Return (X, Y) of the center of cell containing provided text 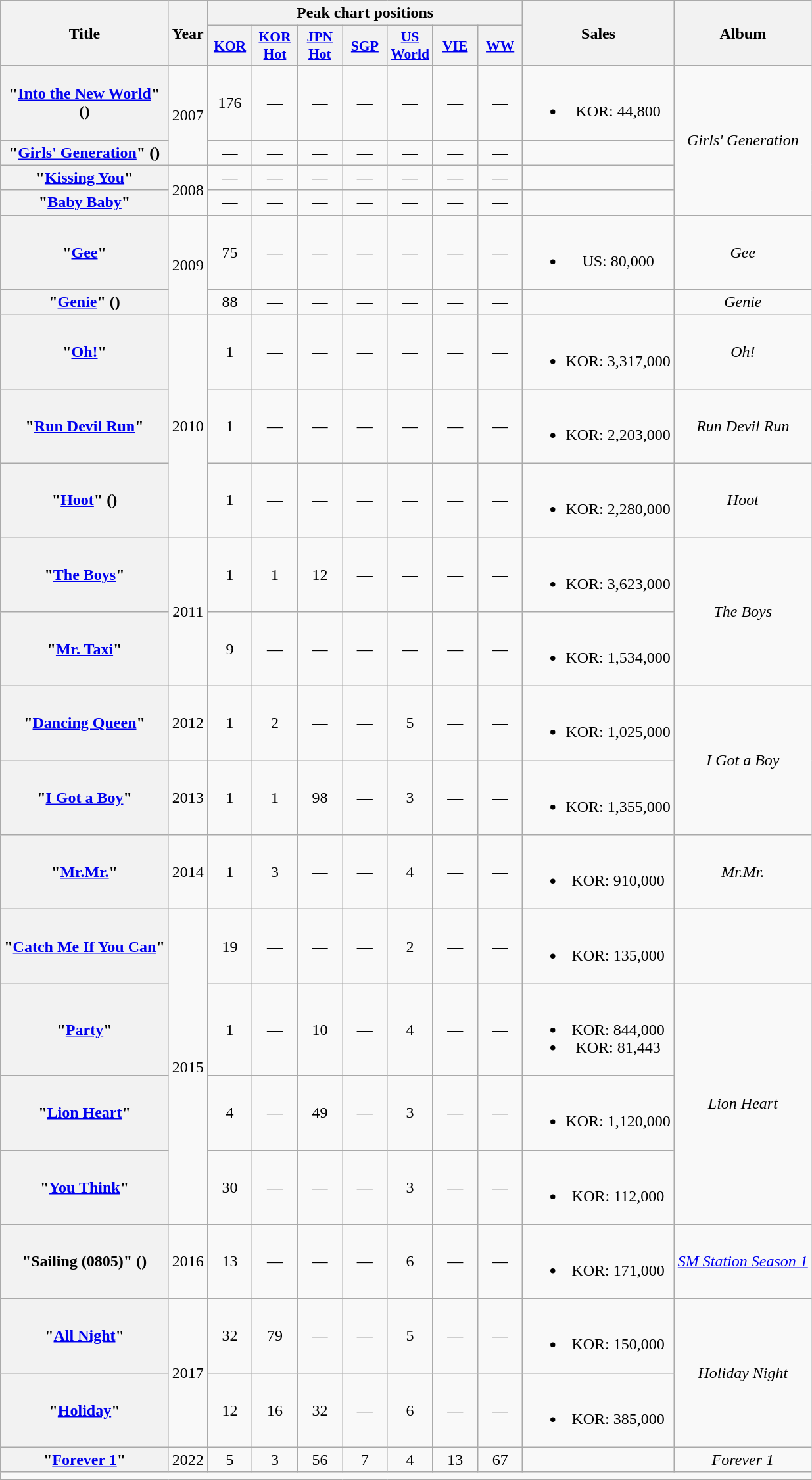
"Party" (85, 1030)
Run Devil Run (743, 426)
"Mr. Taxi" (85, 650)
7 (365, 1460)
Hoot (743, 500)
"Gee" (85, 252)
SGP (365, 46)
2009 (188, 264)
KOR: 1,120,000 (598, 1112)
2022 (188, 1460)
KOR (229, 46)
2010 (188, 426)
2008 (188, 190)
10 (320, 1030)
2014 (188, 872)
"Girls' Generation" () (85, 153)
49 (320, 1112)
"Catch Me If You Can" (85, 947)
2017 (188, 1373)
"The Boys" (85, 575)
"Genie" () (85, 302)
30 (229, 1187)
176 (229, 103)
2007 (188, 116)
2011 (188, 612)
Mr.Mr. (743, 872)
"Forever 1" (85, 1460)
KOR: 3,317,000 (598, 351)
Oh! (743, 351)
"Oh!" (85, 351)
Genie (743, 302)
Sales (598, 33)
VIE (455, 46)
KOR: 1,355,000 (598, 798)
56 (320, 1460)
75 (229, 252)
KOR: 2,203,000 (598, 426)
"Hoot" () (85, 500)
"Into the New World"() (85, 103)
"Sailing (0805)" () (85, 1261)
US: 80,000 (598, 252)
2016 (188, 1261)
79 (275, 1336)
"Kissing You" (85, 178)
JPNHot (320, 46)
KOR: 150,000 (598, 1336)
"Mr.Mr." (85, 872)
KOR: 1,534,000 (598, 650)
Title (85, 33)
I Got a Boy (743, 761)
WW (500, 46)
Year (188, 33)
Forever 1 (743, 1460)
9 (229, 650)
16 (275, 1410)
USWorld (410, 46)
"Baby Baby" (85, 203)
Lion Heart (743, 1104)
"I Got a Boy" (85, 798)
88 (229, 302)
Gee (743, 252)
Album (743, 33)
2013 (188, 798)
KOR: 135,000 (598, 947)
KOR: 3,623,000 (598, 575)
KOR: 171,000 (598, 1261)
67 (500, 1460)
KOR: 44,800 (598, 103)
SM Station Season 1 (743, 1261)
KOR: 1,025,000 (598, 723)
2015 (188, 1066)
Holiday Night (743, 1373)
KOR: 385,000 (598, 1410)
"All Night" (85, 1336)
"Run Devil Run" (85, 426)
KOR: 910,000 (598, 872)
2012 (188, 723)
"Dancing Queen" (85, 723)
"Holiday" (85, 1410)
"You Think" (85, 1187)
98 (320, 798)
The Boys (743, 612)
Girls' Generation (743, 141)
KOR: 112,000 (598, 1187)
KOR: 844,000KOR: 81,443 (598, 1030)
"Lion Heart" (85, 1112)
Peak chart positions (365, 13)
KOR: 2,280,000 (598, 500)
KORHot (275, 46)
19 (229, 947)
